Locate the cell with the specified text and output its [X, Y] center coordinate. 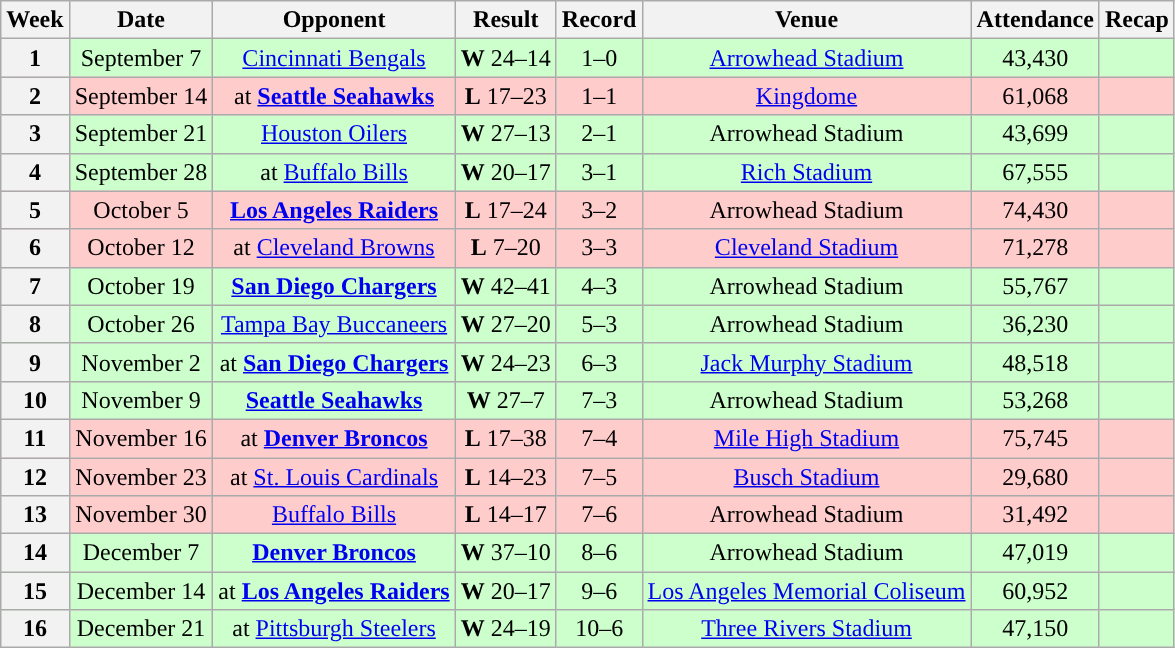
September 21 [141, 134]
Result [506, 20]
71,278 [1035, 248]
55,767 [1035, 286]
Denver Broncos [334, 553]
4 [35, 172]
7–3 [599, 400]
San Diego Chargers [334, 286]
September 28 [141, 172]
61,068 [1035, 96]
2–1 [599, 134]
W 37–10 [506, 553]
13 [35, 515]
December 14 [141, 591]
Kingdome [806, 96]
October 26 [141, 324]
Attendance [1035, 20]
43,699 [1035, 134]
L 17–38 [506, 438]
6–3 [599, 362]
1–1 [599, 96]
at San Diego Chargers [334, 362]
at Denver Broncos [334, 438]
9–6 [599, 591]
1 [35, 58]
W 24–19 [506, 629]
November 16 [141, 438]
October 19 [141, 286]
3–2 [599, 210]
29,680 [1035, 477]
Tampa Bay Buccaneers [334, 324]
31,492 [1035, 515]
74,430 [1035, 210]
3–1 [599, 172]
Cincinnati Bengals [334, 58]
Los Angeles Raiders [334, 210]
15 [35, 591]
December 7 [141, 553]
L 17–23 [506, 96]
10–6 [599, 629]
16 [35, 629]
7–4 [599, 438]
at Los Angeles Raiders [334, 591]
10 [35, 400]
Busch Stadium [806, 477]
Seattle Seahawks [334, 400]
60,952 [1035, 591]
at Buffalo Bills [334, 172]
November 23 [141, 477]
October 12 [141, 248]
Rich Stadium [806, 172]
W 27–20 [506, 324]
September 7 [141, 58]
47,150 [1035, 629]
W 27–7 [506, 400]
36,230 [1035, 324]
L 17–24 [506, 210]
Los Angeles Memorial Coliseum [806, 591]
at Cleveland Browns [334, 248]
48,518 [1035, 362]
W 42–41 [506, 286]
Jack Murphy Stadium [806, 362]
Cleveland Stadium [806, 248]
67,555 [1035, 172]
L 14–23 [506, 477]
Three Rivers Stadium [806, 629]
Venue [806, 20]
at St. Louis Cardinals [334, 477]
Recap [1136, 20]
7–6 [599, 515]
8–6 [599, 553]
2 [35, 96]
14 [35, 553]
Opponent [334, 20]
11 [35, 438]
4–3 [599, 286]
Mile High Stadium [806, 438]
Houston Oilers [334, 134]
L 14–17 [506, 515]
November 2 [141, 362]
November 30 [141, 515]
October 5 [141, 210]
at Seattle Seahawks [334, 96]
12 [35, 477]
W 24–14 [506, 58]
at Pittsburgh Steelers [334, 629]
Week [35, 20]
November 9 [141, 400]
W 27–13 [506, 134]
6 [35, 248]
3 [35, 134]
W 24–23 [506, 362]
8 [35, 324]
7 [35, 286]
L 7–20 [506, 248]
43,430 [1035, 58]
Date [141, 20]
9 [35, 362]
1–0 [599, 58]
53,268 [1035, 400]
5 [35, 210]
7–5 [599, 477]
September 14 [141, 96]
December 21 [141, 629]
5–3 [599, 324]
Buffalo Bills [334, 515]
47,019 [1035, 553]
75,745 [1035, 438]
3–3 [599, 248]
Record [599, 20]
